Determine the [x, y] coordinate at the center of the cell enclosing the given text.  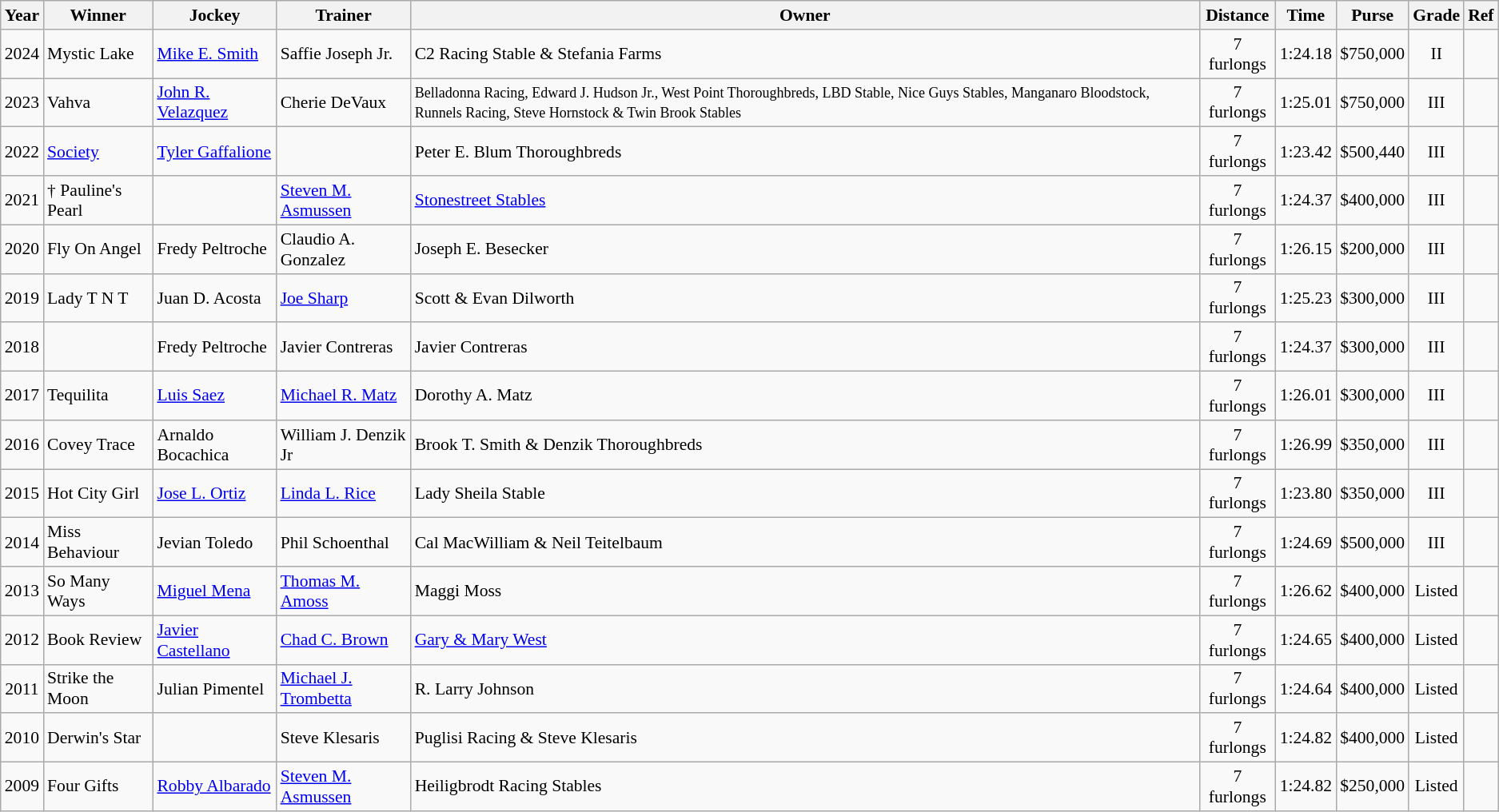
II [1436, 54]
1:26.01 [1306, 396]
$500,000 [1372, 542]
William J. Denzik Jr [344, 444]
1:26.15 [1306, 249]
Ref [1481, 15]
Year [22, 15]
Joe Sharp [344, 297]
Vahva [98, 102]
Dorothy A. Matz [805, 396]
1:24.65 [1306, 639]
Luis Saez [214, 396]
Distance [1238, 15]
Robby Albarado [214, 786]
2017 [22, 396]
Steve Klesaris [344, 738]
Lady Sheila Stable [805, 494]
Covey Trace [98, 444]
2019 [22, 297]
Michael J. Trombetta [344, 689]
R. Larry Johnson [805, 689]
Michael R. Matz [344, 396]
Cal MacWilliam & Neil Teitelbaum [805, 542]
Julian Pimentel [214, 689]
Jockey [214, 15]
2012 [22, 639]
2023 [22, 102]
Thomas M. Amoss [344, 591]
Scott & Evan Dilworth [805, 297]
Mystic Lake [98, 54]
1:24.18 [1306, 54]
† Pauline's Pearl [98, 200]
Purse [1372, 15]
2022 [22, 152]
2013 [22, 591]
Joseph E. Besecker [805, 249]
1:26.99 [1306, 444]
Time [1306, 15]
Miguel Mena [214, 591]
Javier Castellano [214, 639]
2020 [22, 249]
Hot City Girl [98, 494]
John R. Velazquez [214, 102]
1:25.01 [1306, 102]
Arnaldo Bocachica [214, 444]
Peter E. Blum Thoroughbreds [805, 152]
Winner [98, 15]
2015 [22, 494]
Phil Schoenthal [344, 542]
Strike the Moon [98, 689]
2011 [22, 689]
Society [98, 152]
Book Review [98, 639]
Gary & Mary West [805, 639]
Tequilita [98, 396]
Mike E. Smith [214, 54]
Owner [805, 15]
Maggi Moss [805, 591]
Fly On Angel [98, 249]
Jevian Toledo [214, 542]
1:26.62 [1306, 591]
1:23.80 [1306, 494]
2024 [22, 54]
2010 [22, 738]
2021 [22, 200]
Trainer [344, 15]
$200,000 [1372, 249]
Tyler Gaffalione [214, 152]
1:24.64 [1306, 689]
So Many Ways [98, 591]
1:24.69 [1306, 542]
2018 [22, 347]
1:25.23 [1306, 297]
Miss Behaviour [98, 542]
$500,440 [1372, 152]
Jose L. Ortiz [214, 494]
Lady T N T [98, 297]
Grade [1436, 15]
2014 [22, 542]
Saffie Joseph Jr. [344, 54]
Claudio A. Gonzalez [344, 249]
Cherie DeVaux [344, 102]
2009 [22, 786]
Puglisi Racing & Steve Klesaris [805, 738]
Linda L. Rice [344, 494]
1:23.42 [1306, 152]
Chad C. Brown [344, 639]
Stonestreet Stables [805, 200]
Heiligbrodt Racing Stables [805, 786]
$250,000 [1372, 786]
Derwin's Star [98, 738]
Four Gifts [98, 786]
C2 Racing Stable & Stefania Farms [805, 54]
2016 [22, 444]
Brook T. Smith & Denzik Thoroughbreds [805, 444]
Juan D. Acosta [214, 297]
